Scan for the cell matching the given text and deliver its [X, Y] coordinate at center. 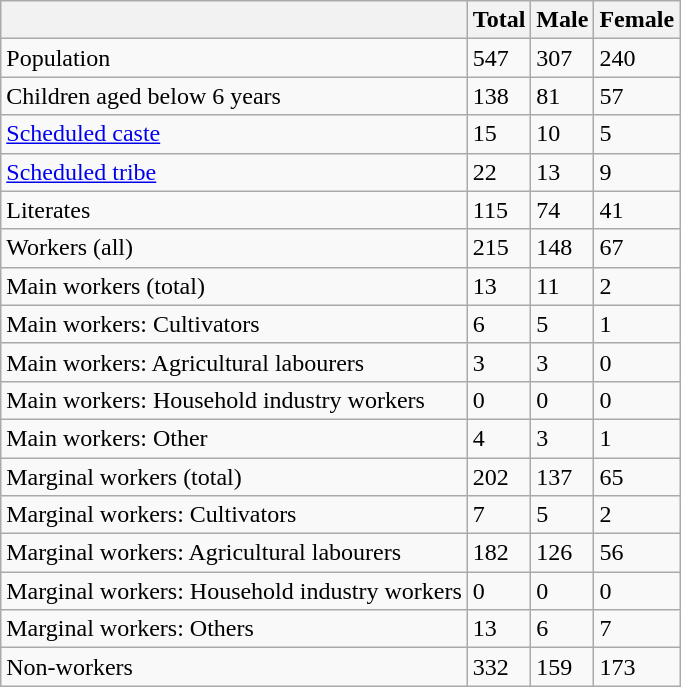
56 [637, 553]
4 [499, 438]
57 [637, 96]
Workers (all) [234, 248]
Scheduled tribe [234, 172]
159 [562, 667]
Marginal workers: Others [234, 629]
332 [499, 667]
Literates [234, 210]
Main workers: Household industry workers [234, 400]
547 [499, 58]
137 [562, 477]
240 [637, 58]
Population [234, 58]
138 [499, 96]
115 [499, 210]
74 [562, 210]
41 [637, 210]
148 [562, 248]
11 [562, 286]
307 [562, 58]
81 [562, 96]
Non-workers [234, 667]
Main workers: Other [234, 438]
Total [499, 20]
Male [562, 20]
Main workers: Agricultural labourers [234, 362]
Female [637, 20]
Children aged below 6 years [234, 96]
67 [637, 248]
Marginal workers: Agricultural labourers [234, 553]
173 [637, 667]
182 [499, 553]
Marginal workers: Cultivators [234, 515]
Scheduled caste [234, 134]
65 [637, 477]
215 [499, 248]
9 [637, 172]
Marginal workers: Household industry workers [234, 591]
15 [499, 134]
126 [562, 553]
Marginal workers (total) [234, 477]
22 [499, 172]
202 [499, 477]
Main workers: Cultivators [234, 324]
Main workers (total) [234, 286]
10 [562, 134]
